Provide the [X, Y] coordinate of the cell's center where the given text is located.  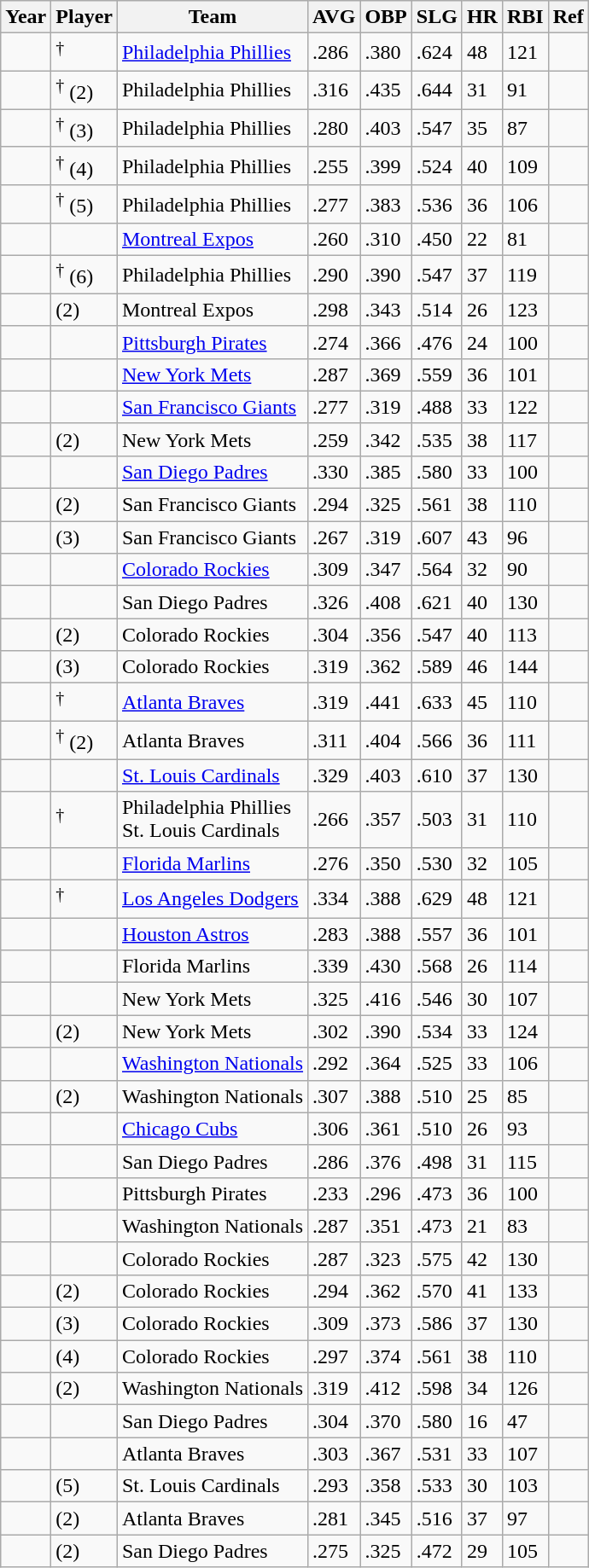
45 [481, 703]
.516 [437, 1519]
122 [525, 407]
.260 [335, 240]
119 [525, 275]
Chicago Cubs [212, 1129]
115 [525, 1161]
.339 [335, 967]
103 [525, 1486]
.559 [437, 375]
Houston Astros [212, 934]
AVG [335, 17]
HR [481, 17]
22 [481, 240]
.557 [437, 934]
.323 [386, 1258]
.534 [437, 1031]
.564 [437, 570]
.514 [437, 310]
.644 [437, 90]
144 [525, 667]
.293 [335, 1486]
.488 [437, 407]
.367 [386, 1454]
.399 [386, 166]
Team [212, 17]
.281 [335, 1519]
123 [525, 310]
Ref [569, 17]
.629 [437, 899]
.275 [335, 1551]
.233 [335, 1193]
.357 [386, 819]
.525 [437, 1064]
.385 [386, 473]
83 [525, 1226]
.380 [386, 53]
.621 [437, 602]
† (4) [85, 166]
81 [525, 240]
90 [525, 570]
16 [481, 1421]
.306 [335, 1129]
.575 [437, 1258]
.358 [386, 1486]
.416 [386, 999]
.356 [386, 635]
† (3) [85, 128]
Los Angeles Dodgers [212, 899]
.610 [437, 775]
† (5) [85, 205]
.276 [335, 863]
42 [481, 1258]
.351 [386, 1226]
.536 [437, 205]
34 [481, 1389]
46 [481, 667]
(5) [85, 1486]
.598 [437, 1389]
109 [525, 166]
.329 [335, 775]
43 [481, 537]
.441 [386, 703]
.259 [335, 439]
.274 [335, 342]
.535 [437, 439]
.283 [335, 934]
.374 [386, 1356]
.267 [335, 537]
OBP [386, 17]
.316 [335, 90]
.342 [386, 439]
.430 [386, 967]
.370 [386, 1421]
.292 [335, 1064]
.450 [437, 240]
.498 [437, 1161]
.404 [386, 740]
25 [481, 1096]
Player [85, 17]
21 [481, 1226]
.297 [335, 1356]
47 [525, 1421]
.366 [386, 342]
.296 [386, 1193]
.334 [335, 899]
.570 [437, 1291]
.566 [437, 740]
.326 [335, 602]
.307 [335, 1096]
111 [525, 740]
24 [481, 342]
.624 [437, 53]
.568 [437, 967]
133 [525, 1291]
.383 [386, 205]
29 [481, 1551]
.290 [335, 275]
.530 [437, 863]
.533 [437, 1486]
35 [481, 128]
87 [525, 128]
(4) [85, 1356]
.343 [386, 310]
.586 [437, 1324]
.472 [437, 1551]
96 [525, 537]
.330 [335, 473]
97 [525, 1519]
.369 [386, 375]
.347 [386, 570]
.435 [386, 90]
.589 [437, 667]
.266 [335, 819]
RBI [525, 17]
.255 [335, 166]
126 [525, 1389]
91 [525, 90]
.280 [335, 128]
.503 [437, 819]
.476 [437, 342]
113 [525, 635]
.607 [437, 537]
.546 [437, 999]
.412 [386, 1389]
.408 [386, 602]
.376 [386, 1161]
Year [26, 17]
.524 [437, 166]
Philadelphia PhilliesSt. Louis Cardinals [212, 819]
.302 [335, 1031]
85 [525, 1096]
.345 [386, 1519]
114 [525, 967]
.303 [335, 1454]
SLG [437, 17]
.361 [386, 1129]
.311 [335, 740]
93 [525, 1129]
.373 [386, 1324]
.350 [386, 863]
.310 [386, 240]
124 [525, 1031]
.531 [437, 1454]
.298 [335, 310]
41 [481, 1291]
117 [525, 439]
.364 [386, 1064]
.633 [437, 703]
† (6) [85, 275]
